From the cell containing the given text, extract its center point as (X, Y) coordinate. 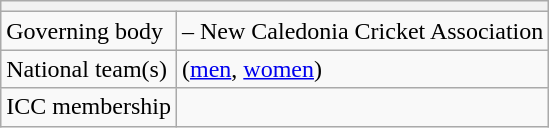
ICC membership (89, 107)
(men, women) (362, 69)
– New Caledonia Cricket Association (362, 31)
National team(s) (89, 69)
Governing body (89, 31)
